Scan for the cell matching the given text and deliver its [X, Y] coordinate at center. 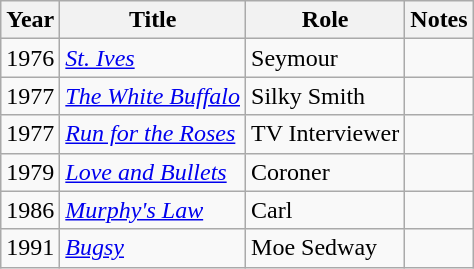
Seymour [326, 58]
Carl [326, 210]
Title [153, 20]
Moe Sedway [326, 248]
Notes [439, 20]
The White Buffalo [153, 96]
Coroner [326, 172]
Love and Bullets [153, 172]
1991 [30, 248]
TV Interviewer [326, 134]
1979 [30, 172]
1976 [30, 58]
Role [326, 20]
Year [30, 20]
Silky Smith [326, 96]
Bugsy [153, 248]
Run for the Roses [153, 134]
Murphy's Law [153, 210]
1986 [30, 210]
St. Ives [153, 58]
